Determine the (X, Y) coordinate at the center of the cell enclosing the given text.  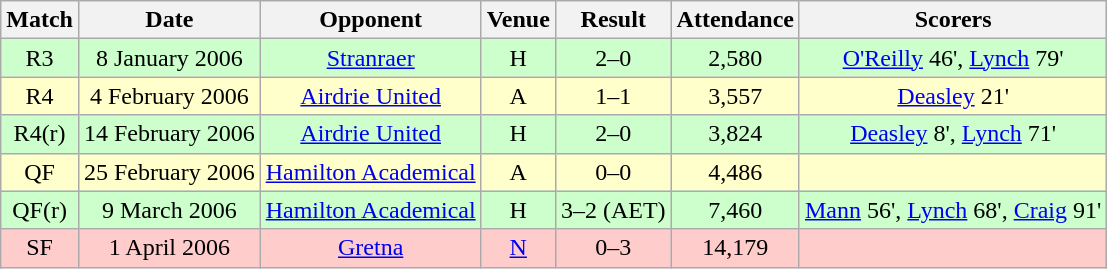
Deasley 21' (952, 96)
QF(r) (40, 210)
QF (40, 172)
4,486 (735, 172)
Gretna (370, 248)
3,557 (735, 96)
Venue (518, 20)
N (518, 248)
Opponent (370, 20)
7,460 (735, 210)
3,824 (735, 134)
R4(r) (40, 134)
SF (40, 248)
25 February 2006 (169, 172)
8 January 2006 (169, 58)
Match (40, 20)
1–1 (613, 96)
9 March 2006 (169, 210)
Deasley 8', Lynch 71' (952, 134)
0–3 (613, 248)
Stranraer (370, 58)
2,580 (735, 58)
Mann 56', Lynch 68', Craig 91' (952, 210)
14,179 (735, 248)
R3 (40, 58)
O'Reilly 46', Lynch 79' (952, 58)
3–2 (AET) (613, 210)
Date (169, 20)
Scorers (952, 20)
0–0 (613, 172)
Attendance (735, 20)
1 April 2006 (169, 248)
R4 (40, 96)
4 February 2006 (169, 96)
14 February 2006 (169, 134)
Result (613, 20)
